Determine the [X, Y] coordinate at the center of the cell enclosing the given text.  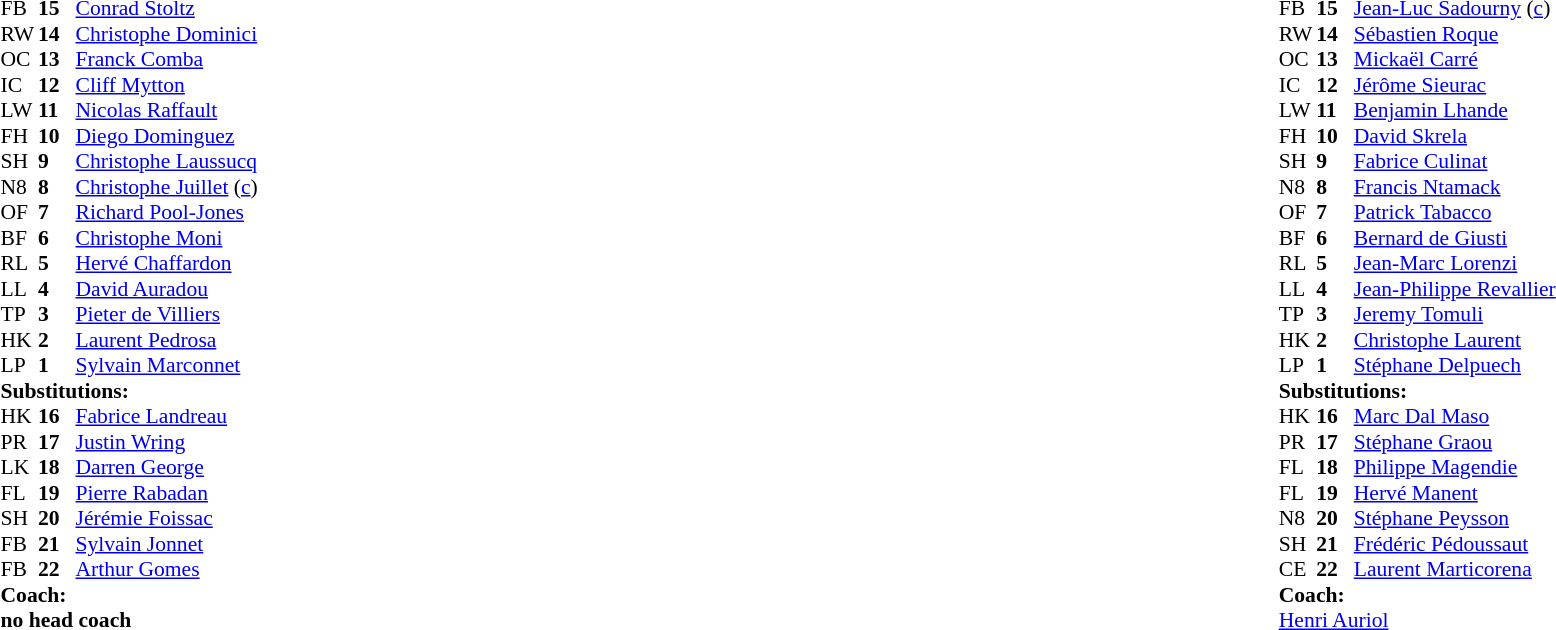
Darren George [167, 467]
Marc Dal Maso [1455, 417]
Cliff Mytton [167, 85]
Sylvain Marconnet [167, 365]
Sylvain Jonnet [167, 544]
David Auradou [167, 289]
Christophe Laussucq [167, 161]
Pierre Rabadan [167, 493]
LK [19, 467]
Jérémie Foissac [167, 519]
Laurent Pedrosa [167, 340]
CE [1298, 569]
Fabrice Culinat [1455, 161]
Jean-Philippe Revallier [1455, 289]
Christophe Laurent [1455, 340]
Franck Comba [167, 59]
Jean-Marc Lorenzi [1455, 263]
Jeremy Tomuli [1455, 315]
Stéphane Delpuech [1455, 365]
Benjamin Lhande [1455, 111]
Patrick Tabacco [1455, 213]
Arthur Gomes [167, 569]
Pieter de Villiers [167, 315]
Stéphane Peysson [1455, 519]
Diego Dominguez [167, 136]
Richard Pool-Jones [167, 213]
Frédéric Pédoussaut [1455, 544]
Justin Wring [167, 442]
Francis Ntamack [1455, 187]
Christophe Moni [167, 238]
Laurent Marticorena [1455, 569]
Hervé Chaffardon [167, 263]
Hervé Manent [1455, 493]
Jérôme Sieurac [1455, 85]
Christophe Dominici [167, 34]
Christophe Juillet (c) [167, 187]
Bernard de Giusti [1455, 238]
Mickaël Carré [1455, 59]
Stéphane Graou [1455, 442]
Philippe Magendie [1455, 467]
Sébastien Roque [1455, 34]
David Skrela [1455, 136]
Fabrice Landreau [167, 417]
Nicolas Raffault [167, 111]
